Return (X, Y) of the center of cell containing provided text 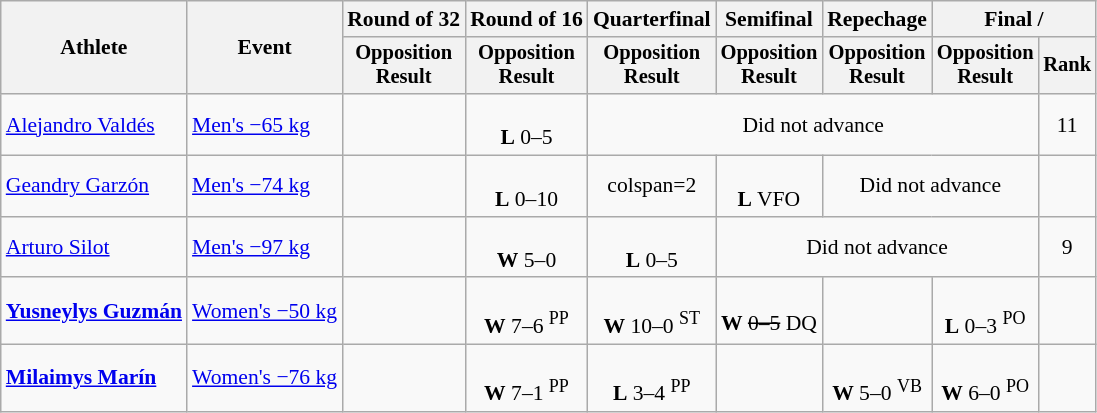
Geandry Garzón (94, 186)
Round of 32 (404, 19)
W 10–0 ST (652, 312)
Athlete (94, 48)
9 (1067, 248)
Women's −50 kg (264, 312)
L VFO (770, 186)
Alejandro Valdés (94, 124)
Men's −97 kg (264, 248)
Rank (1067, 66)
W 7–6 PP (526, 312)
Final / (1014, 19)
W 5–0 (526, 248)
Yusneylys Guzmán (94, 312)
Repechage (877, 19)
L 0–10 (526, 186)
Women's −76 kg (264, 378)
W 0–5 DQ (770, 312)
W 7–1 PP (526, 378)
Quarterfinal (652, 19)
Arturo Silot (94, 248)
Event (264, 48)
11 (1067, 124)
W 6–0 PO (986, 378)
Milaimys Marín (94, 378)
Men's −65 kg (264, 124)
L 3–4 PP (652, 378)
Men's −74 kg (264, 186)
colspan=2 (652, 186)
Semifinal (770, 19)
W 5–0 VB (877, 378)
L 0–3 PO (986, 312)
Round of 16 (526, 19)
